Locate the cell with the specified text and output its [X, Y] center coordinate. 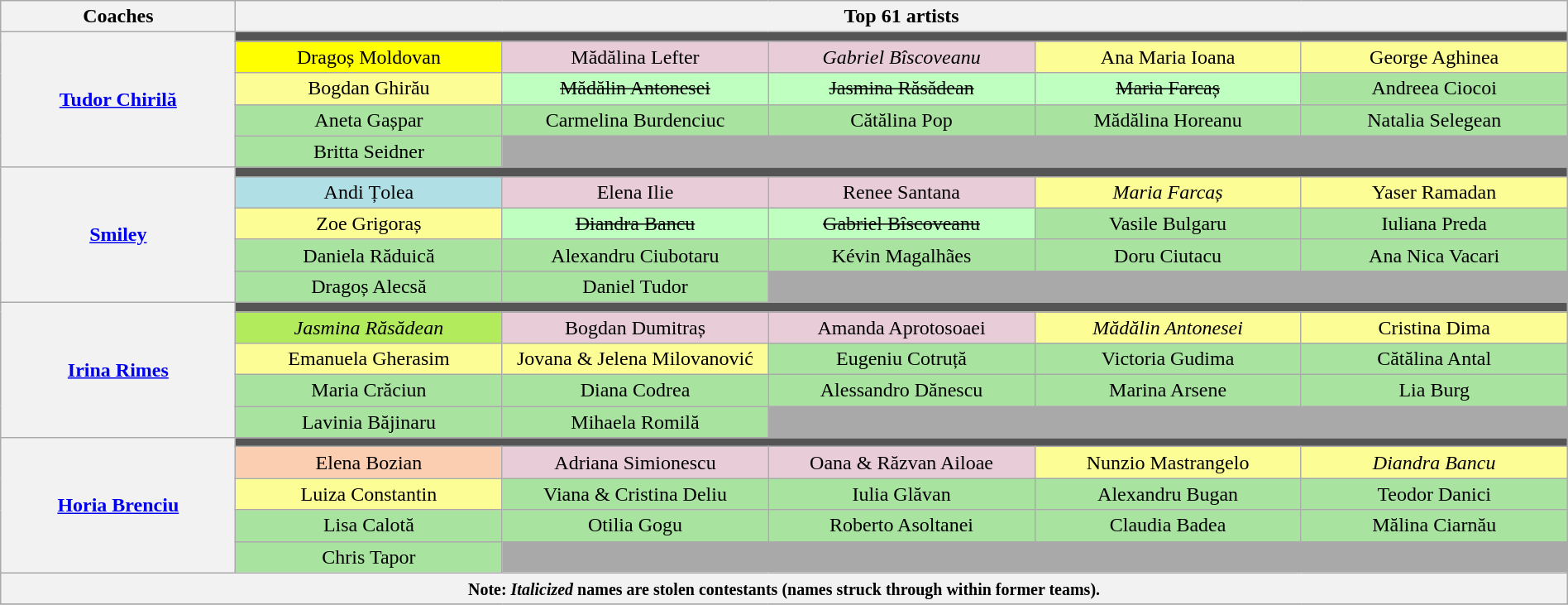
Iuliana Preda [1434, 223]
Cătălina Pop [901, 120]
Adriana Simionescu [635, 463]
Alexandru Ciubotaru [635, 255]
Mădălina Lefter [635, 57]
Daniel Tudor [635, 286]
Mihaela Romilă [635, 422]
Emanuela Gherasim [369, 359]
Lavinia Băjinaru [369, 422]
Alexandru Bugan [1168, 494]
Jovana & Jelena Milovanović [635, 359]
Top 61 artists [901, 17]
Alessandro Dănescu [901, 391]
Andreea Ciocoi [1434, 89]
Natalia Selegean [1434, 120]
Oana & Răzvan Ailoae [901, 463]
Bogdan Ghirău [369, 89]
Note: Italicized names are stolen contestants (names struck through within former teams). [784, 588]
George Aghinea [1434, 57]
Otilia Gogu [635, 526]
Chris Tapor [369, 557]
Luiza Constantin [369, 494]
Horia Brenciu [118, 505]
Tudor Chirilă [118, 99]
Carmelina Burdenciuc [635, 120]
Victoria Gudima [1168, 359]
Cristina Dima [1434, 327]
Eugeniu Cotruță [901, 359]
Zoe Grigoraș [369, 223]
Mădălina Horeanu [1168, 120]
Elena Ilie [635, 192]
Vasile Bulgaru [1168, 223]
Aneta Gașpar [369, 120]
Maria Crăciun [369, 391]
Amanda Aprotosoaei [901, 327]
Dragoș Alecsă [369, 286]
Roberto Asoltanei [901, 526]
Elena Bozian [369, 463]
Britta Seidner [369, 151]
Ana Maria Ioana [1168, 57]
Claudia Badea [1168, 526]
Daniela Răduică [369, 255]
Andi Țolea [369, 192]
Renee Santana [901, 192]
Kévin Magalhães [901, 255]
Ana Nica Vacari [1434, 255]
Mălina Ciarnău [1434, 526]
Dragoș Moldovan [369, 57]
Marina Arsene [1168, 391]
Bogdan Dumitraș [635, 327]
Doru Ciutacu [1168, 255]
Lia Burg [1434, 391]
Yaser Ramadan [1434, 192]
Irina Rimes [118, 369]
Diana Codrea [635, 391]
Smiley [118, 235]
Cătălina Antal [1434, 359]
Teodor Danici [1434, 494]
Iulia Glăvan [901, 494]
Viana & Cristina Deliu [635, 494]
Lisa Calotă [369, 526]
Coaches [118, 17]
Nunzio Mastrangelo [1168, 463]
